Extract the [X, Y] coordinate from the center of the cell holding the provided text.  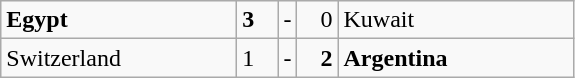
Switzerland [119, 58]
0 [318, 20]
3 [258, 20]
Egypt [119, 20]
2 [318, 58]
Kuwait [456, 20]
1 [258, 58]
Argentina [456, 58]
